Provide the [X, Y] coordinate of the cell's center where the given text is located.  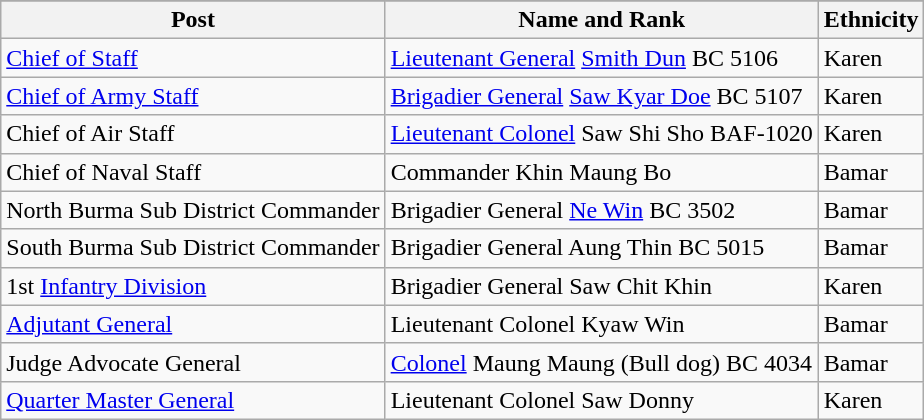
Lieutenant Colonel Saw Shi Sho BAF-1020 [602, 134]
Post [193, 20]
North Burma Sub District Commander [193, 210]
Chief of Army Staff [193, 96]
Adjutant General [193, 324]
South Burma Sub District Commander [193, 248]
1st Infantry Division [193, 286]
Brigadier General Saw Kyar Doe BC 5107 [602, 96]
Ethnicity [871, 20]
Brigadier General Aung Thin BC 5015 [602, 248]
Brigadier General Saw Chit Khin [602, 286]
Colonel Maung Maung (Bull dog) BC 4034 [602, 362]
Quarter Master General [193, 400]
Lieutenant General Smith Dun BC 5106 [602, 58]
Chief of Air Staff [193, 134]
Lieutenant Colonel Saw Donny [602, 400]
Chief of Staff [193, 58]
Chief of Naval Staff [193, 172]
Name and Rank [602, 20]
Judge Advocate General [193, 362]
Brigadier General Ne Win BC 3502 [602, 210]
Lieutenant Colonel Kyaw Win [602, 324]
Commander Khin Maung Bo [602, 172]
